Scan for the cell matching the given text and deliver its [x, y] coordinate at center. 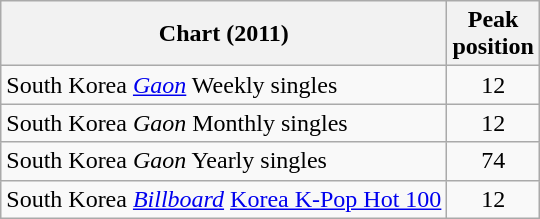
South Korea Gaon Yearly singles [224, 161]
Chart (2011) [224, 34]
74 [493, 161]
Peak position [493, 34]
South Korea Gaon Weekly singles [224, 85]
South Korea Billboard Korea K-Pop Hot 100 [224, 199]
South Korea Gaon Monthly singles [224, 123]
